Identify which cell holds the provided text, then report its (X, Y) central coordinate. 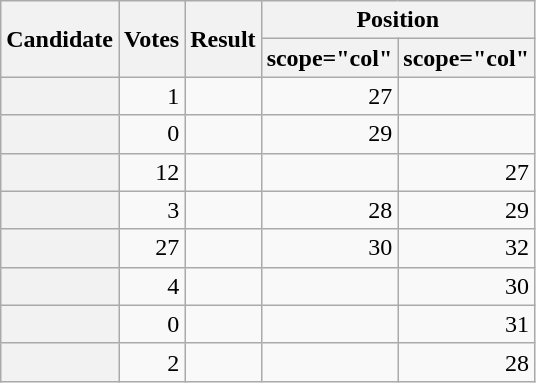
3 (151, 210)
4 (151, 286)
2 (151, 362)
31 (466, 324)
Position (398, 20)
1 (151, 96)
Candidate (60, 39)
32 (466, 248)
Votes (151, 39)
12 (151, 172)
Result (223, 39)
